Locate the cell with the specified text and output its (x, y) center coordinate. 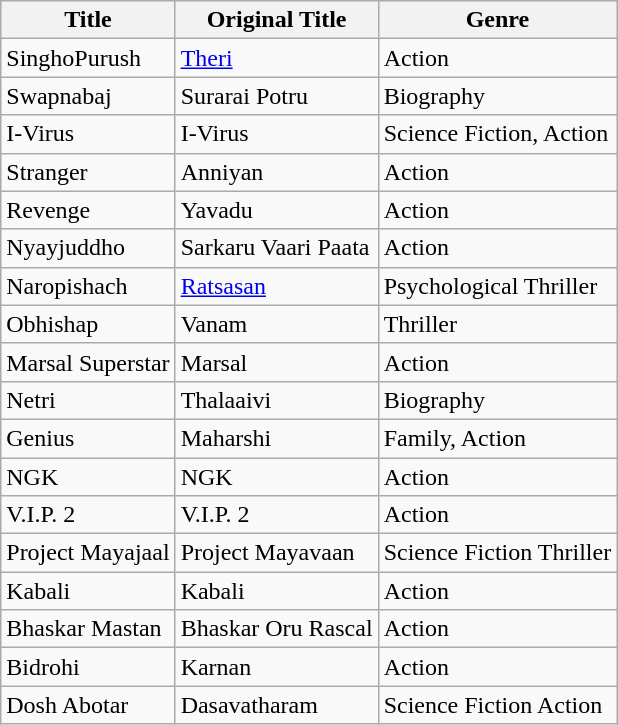
Science Fiction Thriller (498, 553)
Science Fiction Action (498, 705)
Marsal Superstar (88, 362)
Vanam (276, 324)
Karnan (276, 667)
Bhaskar Oru Rascal (276, 629)
Psychological Thriller (498, 286)
Project Mayavaan (276, 553)
Thalaaivi (276, 400)
Surarai Potru (276, 96)
Stranger (88, 172)
Original Title (276, 20)
Naropishach (88, 286)
Ratsasan (276, 286)
Swapnabaj (88, 96)
Bidrohi (88, 667)
Genius (88, 438)
Genre (498, 20)
SinghoPurush (88, 58)
Title (88, 20)
Obhishap (88, 324)
Netri (88, 400)
Project Mayajaal (88, 553)
Maharshi (276, 438)
Nyayjuddho (88, 248)
Marsal (276, 362)
Science Fiction, Action (498, 134)
Sarkaru Vaari Paata (276, 248)
Revenge (88, 210)
Dosh Abotar (88, 705)
Dasavatharam (276, 705)
Bhaskar Mastan (88, 629)
Thriller (498, 324)
Family, Action (498, 438)
Anniyan (276, 172)
Yavadu (276, 210)
Theri (276, 58)
